Pinpoint the cell where the given text exists, returning its [x, y] midpoint coordinate. 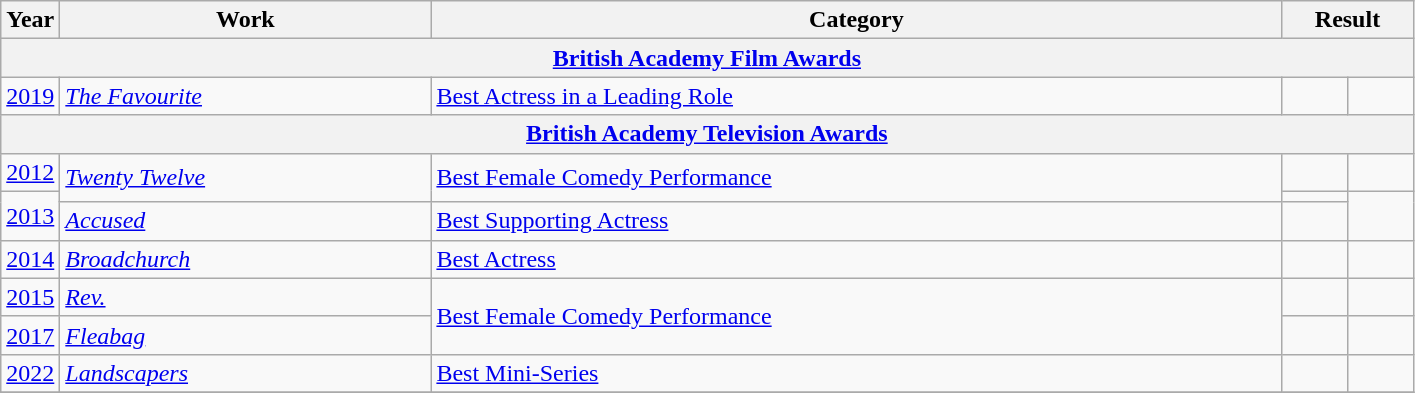
2014 [30, 259]
Twenty Twelve [246, 178]
2019 [30, 96]
British Academy Film Awards [707, 58]
2015 [30, 297]
2017 [30, 335]
2013 [30, 216]
2022 [30, 373]
The Favourite [246, 96]
Landscapers [246, 373]
Result [1348, 20]
Best Actress [856, 259]
Year [30, 20]
2012 [30, 172]
British Academy Television Awards [707, 134]
Best Actress in a Leading Role [856, 96]
Best Supporting Actress [856, 221]
Work [246, 20]
Fleabag [246, 335]
Broadchurch [246, 259]
Category [856, 20]
Best Mini-Series [856, 373]
Rev. [246, 297]
Accused [246, 221]
